Return [X, Y] of the center of cell containing provided text 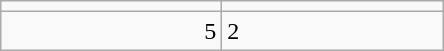
5 [112, 31]
2 [332, 31]
